For the text-containing cell, return its midpoint in (X, Y) coordinate format. 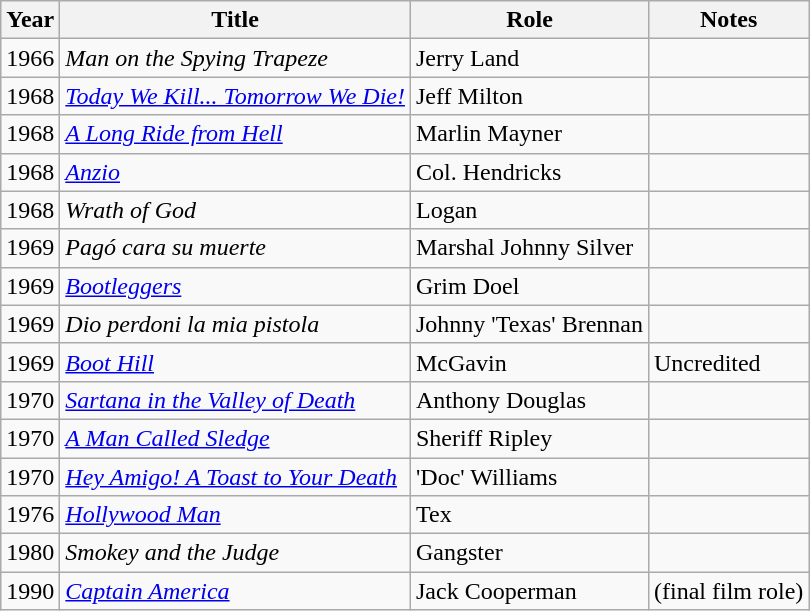
Pagó cara su muerte (236, 248)
A Man Called Sledge (236, 438)
McGavin (529, 362)
(final film role) (728, 591)
Jack Cooperman (529, 591)
Boot Hill (236, 362)
1966 (30, 58)
Today We Kill... Tomorrow We Die! (236, 96)
1990 (30, 591)
Bootleggers (236, 286)
Tex (529, 515)
Title (236, 20)
Wrath of God (236, 210)
Man on the Spying Trapeze (236, 58)
Notes (728, 20)
Year (30, 20)
Uncredited (728, 362)
Marshal Johnny Silver (529, 248)
Hey Amigo! A Toast to Your Death (236, 477)
'Doc' Williams (529, 477)
1980 (30, 553)
Hollywood Man (236, 515)
Captain America (236, 591)
Sheriff Ripley (529, 438)
Jerry Land (529, 58)
Marlin Mayner (529, 134)
Smokey and the Judge (236, 553)
Anzio (236, 172)
Grim Doel (529, 286)
Jeff Milton (529, 96)
Dio perdoni la mia pistola (236, 324)
Sartana in the Valley of Death (236, 400)
A Long Ride from Hell (236, 134)
Col. Hendricks (529, 172)
Gangster (529, 553)
Role (529, 20)
Logan (529, 210)
1976 (30, 515)
Anthony Douglas (529, 400)
Johnny 'Texas' Brennan (529, 324)
